Extract the [x, y] coordinate from the center of the cell holding the provided text.  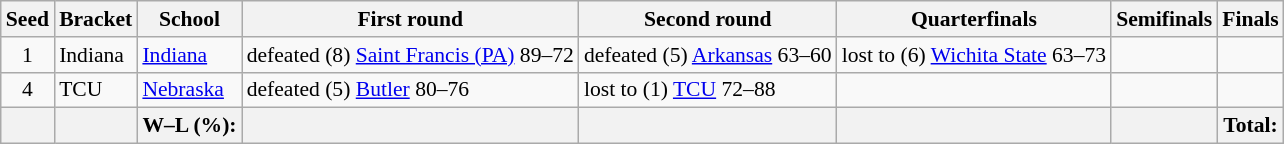
Second round [708, 19]
lost to (1) TCU 72–88 [708, 90]
Bracket [96, 19]
Quarterfinals [974, 19]
School [189, 19]
Semifinals [1164, 19]
defeated (8) Saint Francis (PA) 89–72 [410, 55]
W–L (%): [189, 126]
1 [28, 55]
Finals [1250, 19]
4 [28, 90]
defeated (5) Arkansas 63–60 [708, 55]
defeated (5) Butler 80–76 [410, 90]
Seed [28, 19]
Nebraska [189, 90]
lost to (6) Wichita State 63–73 [974, 55]
TCU [96, 90]
Total: [1250, 126]
First round [410, 19]
